Locate the cell with the specified text and output its [x, y] center coordinate. 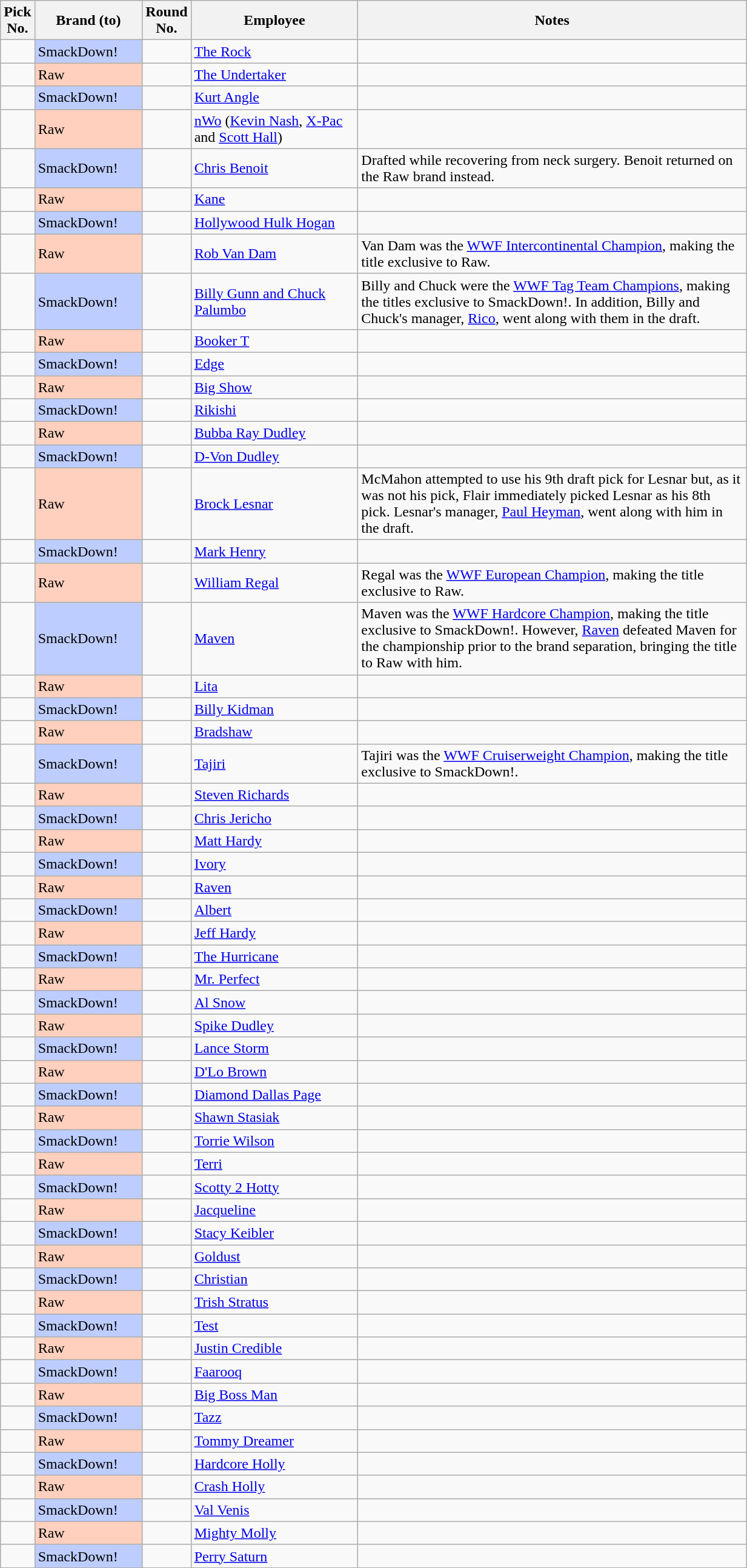
Mark Henry [274, 552]
Test [274, 1326]
Employee [274, 21]
Lita [274, 686]
Val Venis [274, 1510]
Maven [274, 639]
Van Dam was the WWF Intercontinental Champion, making the title exclusive to Raw. [553, 253]
The Rock [274, 52]
Tajiri was the WWF Cruiserweight Champion, making the title exclusive to SmackDown!. [553, 764]
Round No. [167, 21]
D-Von Dudley [274, 456]
Matt Hardy [274, 841]
Al Snow [274, 1003]
Hardcore Holly [274, 1464]
D'Lo Brown [274, 1072]
Booker T [274, 341]
Scotty 2 Hotty [274, 1187]
Albert [274, 910]
Brock Lesnar [274, 504]
Goldust [274, 1256]
Spike Dudley [274, 1026]
Shawn Stasiak [274, 1118]
Billy Kidman [274, 709]
Perry Saturn [274, 1556]
The Hurricane [274, 956]
Notes [553, 21]
Justin Credible [274, 1349]
Diamond Dallas Page [274, 1095]
Faarooq [274, 1372]
Terri [274, 1164]
Billy Gunn and Chuck Palumbo [274, 301]
Tazz [274, 1418]
Jeff Hardy [274, 933]
Raven [274, 887]
Mighty Molly [274, 1533]
Trish Stratus [274, 1303]
Kane [274, 199]
Christian [274, 1279]
Tajiri [274, 764]
Rikishi [274, 410]
Drafted while recovering from neck surgery. Benoit returned on the Raw brand instead. [553, 168]
Edge [274, 364]
Steven Richards [274, 795]
nWo (Kevin Nash, X-Pac and Scott Hall) [274, 128]
Lance Storm [274, 1049]
Stacy Keibler [274, 1233]
Brand (to) [88, 21]
Rob Van Dam [274, 253]
Bubba Ray Dudley [274, 433]
Torrie Wilson [274, 1141]
Tommy Dreamer [274, 1441]
Big Show [274, 387]
Chris Jericho [274, 818]
Pick No. [18, 21]
Hollywood Hulk Hogan [274, 222]
Kurt Angle [274, 98]
Regal was the WWF European Champion, making the title exclusive to Raw. [553, 583]
Jacqueline [274, 1210]
Ivory [274, 864]
Chris Benoit [274, 168]
Crash Holly [274, 1487]
The Undertaker [274, 75]
Big Boss Man [274, 1395]
William Regal [274, 583]
Mr. Perfect [274, 979]
Bradshaw [274, 732]
